Scan for the cell matching the given text and deliver its [X, Y] coordinate at center. 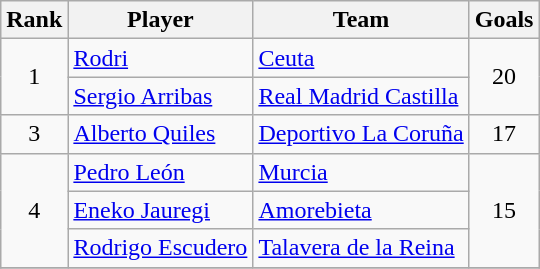
Talavera de la Reina [361, 248]
Team [361, 20]
Amorebieta [361, 210]
Alberto Quiles [160, 134]
20 [504, 77]
Player [160, 20]
Rodrigo Escudero [160, 248]
Sergio Arribas [160, 96]
3 [34, 134]
Pedro León [160, 172]
15 [504, 210]
Goals [504, 20]
17 [504, 134]
1 [34, 77]
Real Madrid Castilla [361, 96]
Deportivo La Coruña [361, 134]
4 [34, 210]
Murcia [361, 172]
Rodri [160, 58]
Ceuta [361, 58]
Rank [34, 20]
Eneko Jauregi [160, 210]
